Output the [x, y] coordinate of the center of the cell containing the given text.  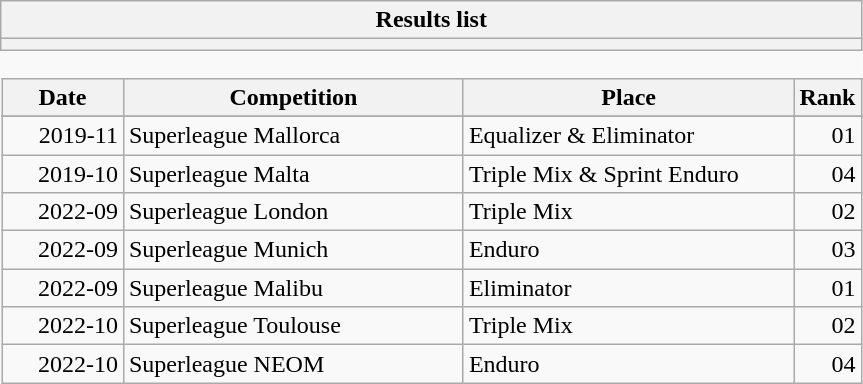
Triple Mix & Sprint Enduro [628, 173]
Superleague Munich [293, 250]
03 [828, 250]
Superleague Mallorca [293, 135]
2019-10 [63, 173]
Superleague London [293, 212]
Results list [432, 20]
Rank [828, 97]
2019-11 [63, 135]
Superleague Malibu [293, 288]
Place [628, 97]
Date [63, 97]
Eliminator [628, 288]
Superleague Toulouse [293, 326]
Superleague NEOM [293, 364]
Equalizer & Eliminator [628, 135]
Competition [293, 97]
Superleague Malta [293, 173]
